Find where the given text appears and provide that cell's center as (x, y) coordinate. 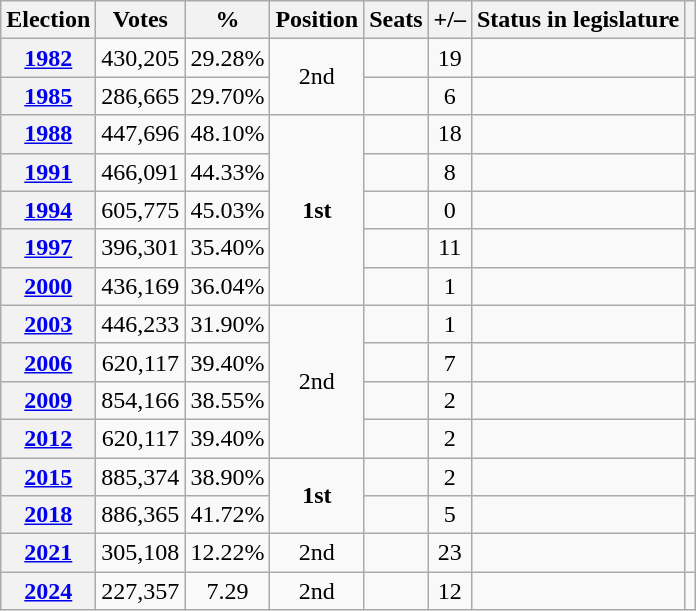
8 (450, 172)
% (228, 20)
12 (450, 591)
Position (317, 20)
23 (450, 553)
885,374 (140, 477)
227,357 (140, 591)
447,696 (140, 134)
31.90% (228, 324)
2009 (48, 400)
29.70% (228, 96)
286,665 (140, 96)
0 (450, 210)
605,775 (140, 210)
1988 (48, 134)
1997 (48, 248)
2003 (48, 324)
Seats (396, 20)
1994 (48, 210)
38.55% (228, 400)
2021 (48, 553)
Status in legislature (578, 20)
48.10% (228, 134)
2012 (48, 438)
29.28% (228, 58)
Votes (140, 20)
2000 (48, 286)
1982 (48, 58)
2006 (48, 362)
2018 (48, 515)
12.22% (228, 553)
7.29 (228, 591)
430,205 (140, 58)
466,091 (140, 172)
436,169 (140, 286)
38.90% (228, 477)
41.72% (228, 515)
6 (450, 96)
35.40% (228, 248)
7 (450, 362)
446,233 (140, 324)
886,365 (140, 515)
305,108 (140, 553)
396,301 (140, 248)
2024 (48, 591)
18 (450, 134)
1991 (48, 172)
854,166 (140, 400)
+/– (450, 20)
11 (450, 248)
Election (48, 20)
45.03% (228, 210)
44.33% (228, 172)
2015 (48, 477)
19 (450, 58)
1985 (48, 96)
36.04% (228, 286)
5 (450, 515)
